Pinpoint the cell where the given text exists, returning its (X, Y) midpoint coordinate. 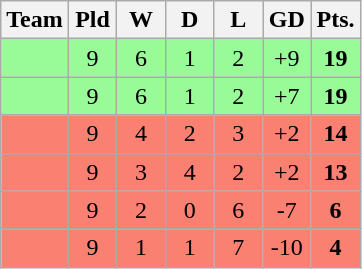
13 (336, 172)
-10 (288, 248)
D (190, 20)
Team (35, 20)
Pts. (336, 20)
Pld (92, 20)
14 (336, 134)
7 (238, 248)
W (142, 20)
-7 (288, 210)
+7 (288, 96)
GD (288, 20)
0 (190, 210)
L (238, 20)
+9 (288, 58)
